Scan for the cell matching the given text and deliver its [X, Y] coordinate at center. 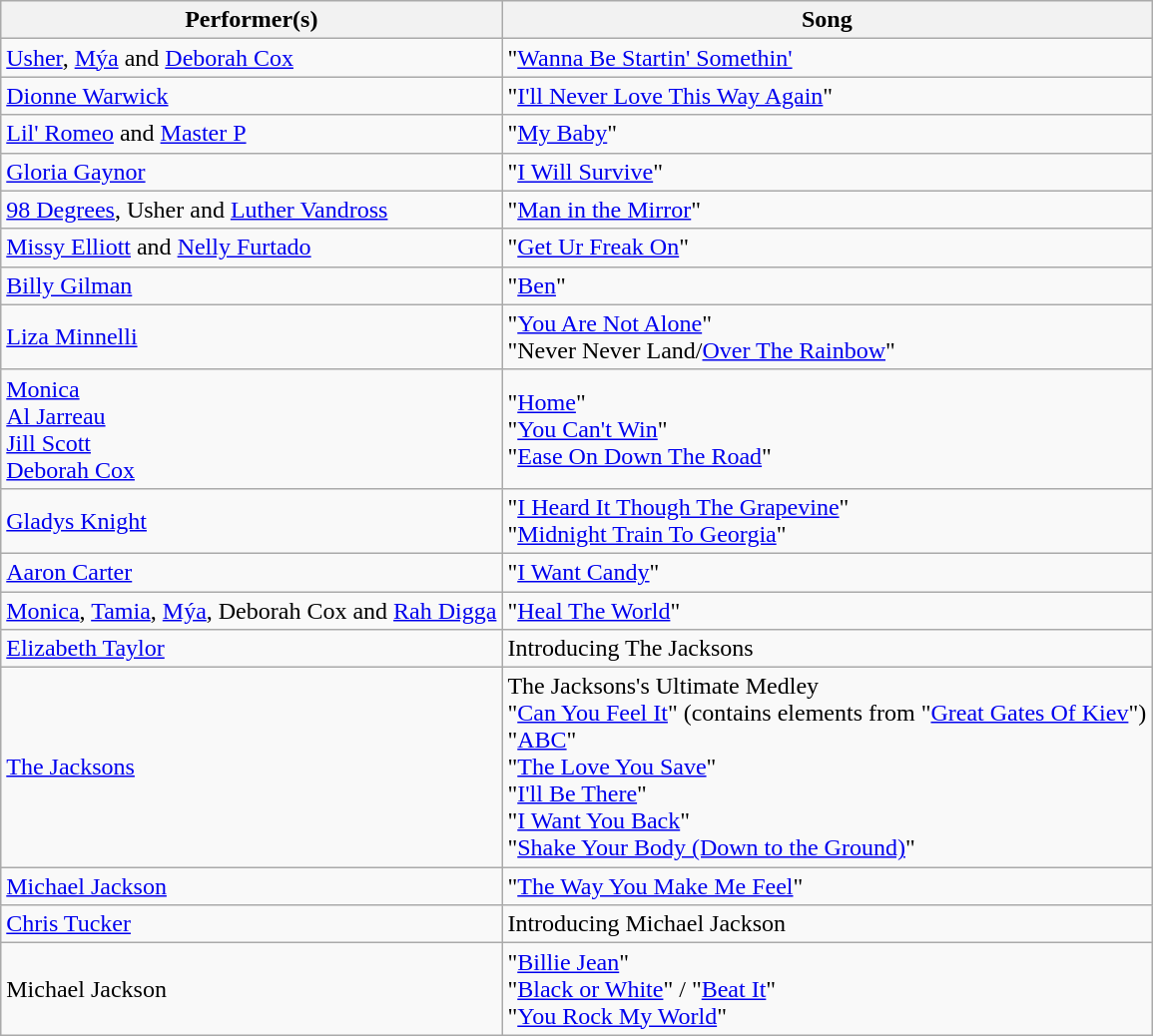
"Man in the Mirror" [827, 210]
Usher, Mýa and Deborah Cox [252, 58]
Billy Gilman [252, 285]
MonicaAl JarreauJill ScottDeborah Cox [252, 429]
Lil' Romeo and Master P [252, 134]
"Ben" [827, 285]
Monica, Tamia, Mýa, Deborah Cox and Rah Digga [252, 610]
Chris Tucker [252, 924]
"Get Ur Freak On" [827, 248]
"The Way You Make Me Feel" [827, 886]
"You Are Not Alone""Never Never Land/Over The Rainbow" [827, 337]
Dionne Warwick [252, 96]
"I Heard It Though The Grapevine""Midnight Train To Georgia" [827, 521]
98 Degrees, Usher and Luther Vandross [252, 210]
Gloria Gaynor [252, 172]
Song [827, 20]
"Billie Jean""Black or White" / "Beat It" "You Rock My World" [827, 989]
Performer(s) [252, 20]
Elizabeth Taylor [252, 649]
Missy Elliott and Nelly Furtado [252, 248]
"I Want Candy" [827, 572]
Gladys Knight [252, 521]
Liza Minnelli [252, 337]
Introducing The Jacksons [827, 649]
"Home""You Can't Win""Ease On Down The Road" [827, 429]
"I'll Never Love This Way Again" [827, 96]
"I Will Survive" [827, 172]
Aaron Carter [252, 572]
Introducing Michael Jackson [827, 924]
The Jacksons [252, 768]
"My Baby" [827, 134]
"Heal The World" [827, 610]
"Wanna Be Startin' Somethin' [827, 58]
